Pinpoint the cell where the given text exists, returning its (X, Y) midpoint coordinate. 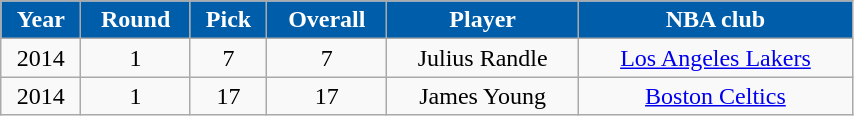
Julius Randle (483, 58)
Round (136, 20)
Year (41, 20)
Boston Celtics (715, 96)
Overall (327, 20)
James Young (483, 96)
NBA club (715, 20)
Player (483, 20)
Los Angeles Lakers (715, 58)
Pick (228, 20)
